For the text-containing cell, return its midpoint in (x, y) coordinate format. 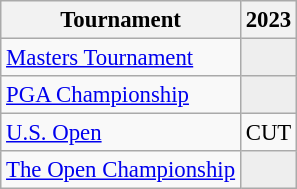
PGA Championship (121, 95)
U.S. Open (121, 133)
Tournament (121, 20)
2023 (268, 20)
Masters Tournament (121, 58)
The Open Championship (121, 170)
CUT (268, 133)
